For the text-containing cell, return its midpoint in (x, y) coordinate format. 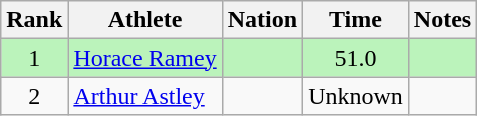
2 (34, 96)
Unknown (356, 96)
Time (356, 20)
Rank (34, 20)
Horace Ramey (145, 58)
Arthur Astley (145, 96)
Nation (262, 20)
Notes (442, 20)
51.0 (356, 58)
1 (34, 58)
Athlete (145, 20)
